Return the (x, y) coordinate for the center point of the cell that contains the specified text.  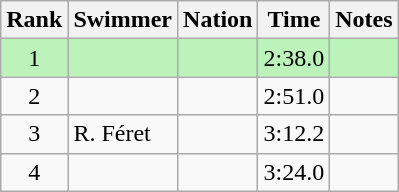
3:24.0 (294, 172)
R. Féret (123, 134)
Rank (34, 20)
1 (34, 58)
Time (294, 20)
4 (34, 172)
2:51.0 (294, 96)
Nation (218, 20)
Swimmer (123, 20)
Notes (364, 20)
2:38.0 (294, 58)
3:12.2 (294, 134)
3 (34, 134)
2 (34, 96)
